Provide the (x, y) coordinate of the cell's center where the given text is located.  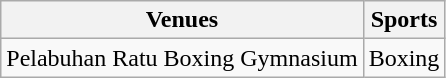
Venues (182, 20)
Pelabuhan Ratu Boxing Gymnasium (182, 58)
Boxing (404, 58)
Sports (404, 20)
